Output the [x, y] coordinate of the center of the cell containing the given text.  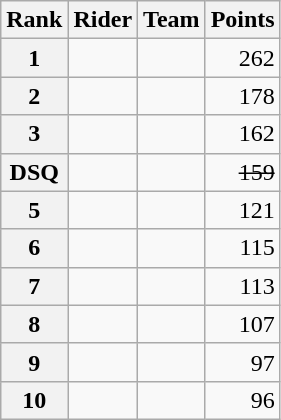
Points [242, 20]
Rank [34, 20]
115 [242, 248]
107 [242, 324]
97 [242, 362]
96 [242, 400]
9 [34, 362]
2 [34, 96]
Rider [103, 20]
5 [34, 210]
3 [34, 134]
262 [242, 58]
10 [34, 400]
162 [242, 134]
Team [172, 20]
178 [242, 96]
159 [242, 172]
1 [34, 58]
6 [34, 248]
8 [34, 324]
DSQ [34, 172]
7 [34, 286]
113 [242, 286]
121 [242, 210]
